Determine the (X, Y) coordinate at the center of the cell enclosing the given text.  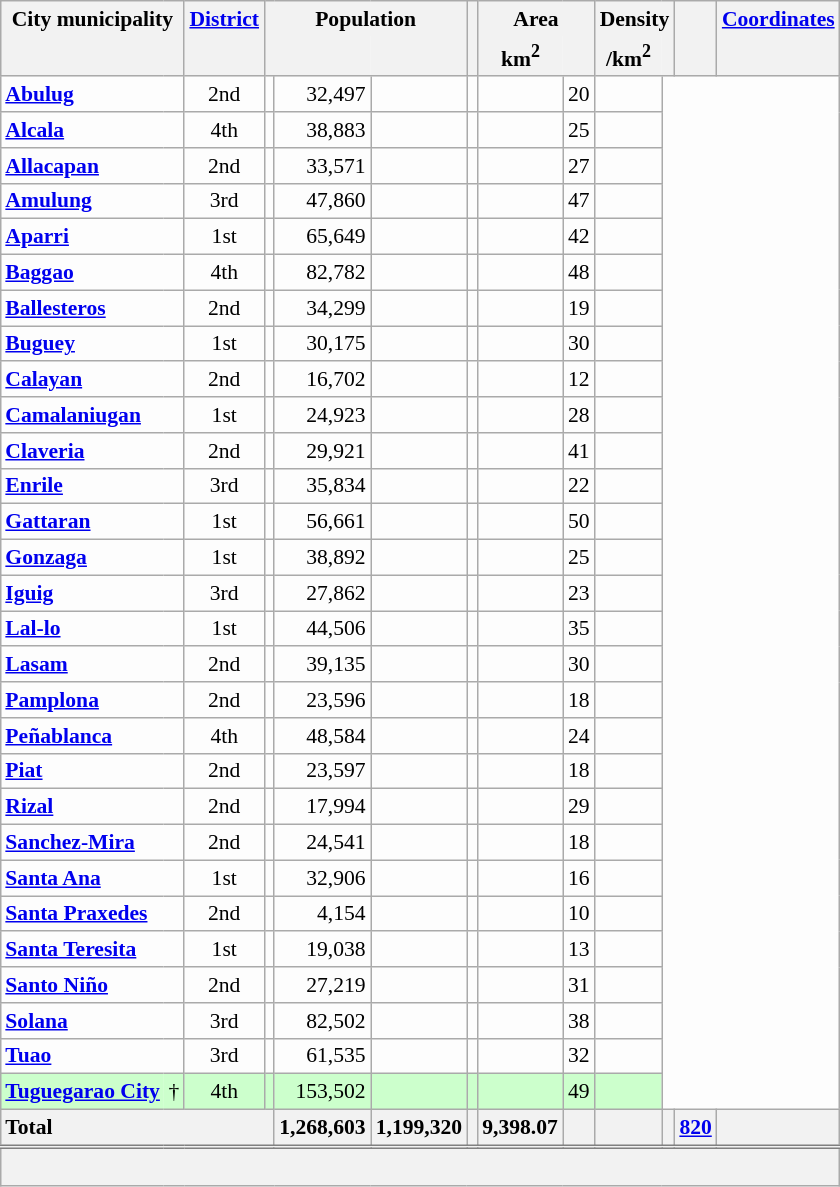
38,892 (322, 557)
Santa Teresita (92, 949)
16 (579, 878)
24,923 (322, 415)
39,135 (322, 664)
City municipality (92, 18)
Allacapan (92, 165)
Calayan (92, 379)
24 (579, 735)
Population (366, 18)
Piat (92, 771)
Santa Ana (92, 878)
Aparri (92, 237)
23 (579, 593)
Ballesteros (92, 308)
65,649 (322, 237)
27,219 (322, 985)
27,862 (322, 593)
13 (579, 949)
1,199,320 (419, 1128)
District (224, 18)
42 (579, 237)
31 (579, 985)
27 (579, 165)
34,299 (322, 308)
Camalaniugan (92, 415)
22 (579, 486)
47,860 (322, 201)
Santa Praxedes (92, 914)
17,994 (322, 807)
82,502 (322, 1020)
38,883 (322, 130)
Tuguegarao City (82, 1092)
30,175 (322, 344)
35,834 (322, 486)
Claveria (92, 450)
† (174, 1092)
km2 (520, 56)
24,541 (322, 842)
48,584 (322, 735)
23,597 (322, 771)
10 (579, 914)
16,702 (322, 379)
48 (579, 272)
61,535 (322, 1056)
32,906 (322, 878)
32 (579, 1056)
33,571 (322, 165)
Total (137, 1128)
38 (579, 1020)
Area (536, 18)
82,782 (322, 272)
4,154 (322, 914)
Sanchez-Mira (92, 842)
19 (579, 308)
9,398.07 (520, 1128)
19,038 (322, 949)
Alcala (92, 130)
41 (579, 450)
Buguey (92, 344)
Lasam (92, 664)
Gonzaga (92, 557)
35 (579, 629)
Abulug (92, 94)
Lal-lo (92, 629)
Iguig (92, 593)
820 (696, 1128)
56,661 (322, 522)
Solana (92, 1020)
20 (579, 94)
/km2 (628, 56)
50 (579, 522)
Tuao (92, 1056)
Density (635, 18)
29,921 (322, 450)
Gattaran (92, 522)
44,506 (322, 629)
153,502 (322, 1092)
23,596 (322, 700)
28 (579, 415)
Rizal (92, 807)
Peñablanca (92, 735)
Pamplona (92, 700)
Baggao (92, 272)
Santo Niño (92, 985)
49 (579, 1092)
Enrile (92, 486)
47 (579, 201)
29 (579, 807)
Coordinates (778, 18)
32,497 (322, 94)
12 (579, 379)
1,268,603 (322, 1128)
Amulung (92, 201)
